Find where the given text appears and provide that cell's center as [x, y] coordinate. 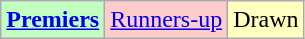
Premiers [53, 20]
Runners-up [166, 20]
Drawn [266, 20]
